From the cell containing the given text, extract its center point as [x, y] coordinate. 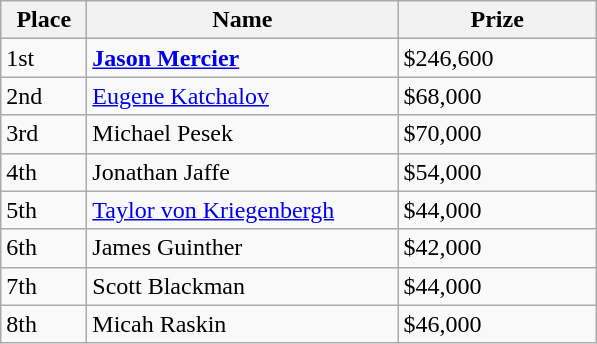
Micah Raskin [242, 324]
Scott Blackman [242, 286]
8th [44, 324]
Prize [498, 20]
Taylor von Kriegenbergh [242, 210]
$246,600 [498, 58]
Eugene Katchalov [242, 96]
Place [44, 20]
$70,000 [498, 134]
$42,000 [498, 248]
4th [44, 172]
2nd [44, 96]
Name [242, 20]
3rd [44, 134]
1st [44, 58]
7th [44, 286]
$46,000 [498, 324]
James Guinther [242, 248]
Michael Pesek [242, 134]
6th [44, 248]
5th [44, 210]
$68,000 [498, 96]
Jason Mercier [242, 58]
Jonathan Jaffe [242, 172]
$54,000 [498, 172]
